From the cell containing the given text, extract its center point as (X, Y) coordinate. 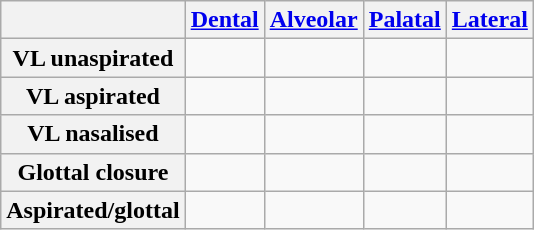
VL unaspirated (93, 58)
Lateral (490, 20)
VL nasalised (93, 134)
Palatal (404, 20)
Glottal closure (93, 172)
VL aspirated (93, 96)
Aspirated/glottal (93, 210)
Alveolar (314, 20)
Dental (224, 20)
